Locate the cell with the specified text and output its (x, y) center coordinate. 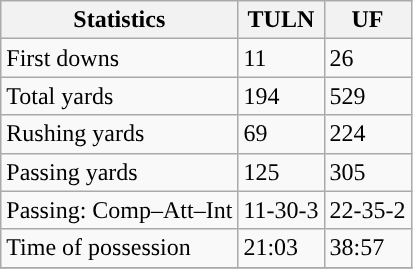
22-35-2 (368, 210)
125 (281, 172)
69 (281, 134)
26 (368, 58)
305 (368, 172)
Time of possession (120, 248)
Passing: Comp–Att–Int (120, 210)
38:57 (368, 248)
UF (368, 20)
529 (368, 96)
11 (281, 58)
224 (368, 134)
First downs (120, 58)
Statistics (120, 20)
Passing yards (120, 172)
194 (281, 96)
Rushing yards (120, 134)
21:03 (281, 248)
Total yards (120, 96)
TULN (281, 20)
11-30-3 (281, 210)
